Pinpoint the cell where the given text exists, returning its [X, Y] midpoint coordinate. 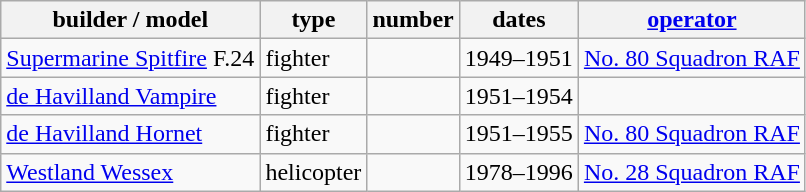
helicopter [314, 172]
1951–1954 [518, 96]
dates [518, 20]
type [314, 20]
Westland Wessex [130, 172]
1978–1996 [518, 172]
1951–1955 [518, 134]
operator [692, 20]
builder / model [130, 20]
de Havilland Hornet [130, 134]
Supermarine Spitfire F.24 [130, 58]
number [413, 20]
No. 28 Squadron RAF [692, 172]
de Havilland Vampire [130, 96]
1949–1951 [518, 58]
